Return (X, Y) of the center of cell containing provided text 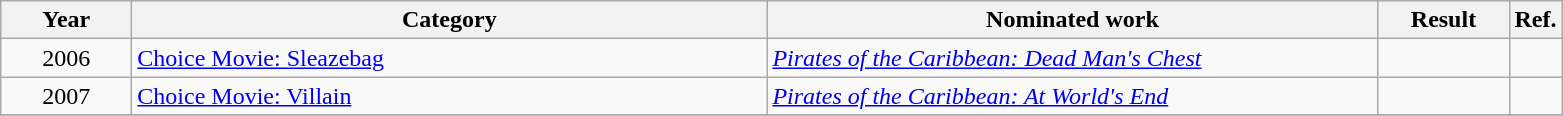
Category (450, 20)
Pirates of the Caribbean: At World's End (1072, 96)
Pirates of the Caribbean: Dead Man's Chest (1072, 58)
Choice Movie: Villain (450, 96)
Choice Movie: Sleazebag (450, 58)
2007 (66, 96)
2006 (66, 58)
Ref. (1536, 20)
Nominated work (1072, 20)
Result (1444, 20)
Year (66, 20)
